Return (X, Y) of the center of cell containing provided text 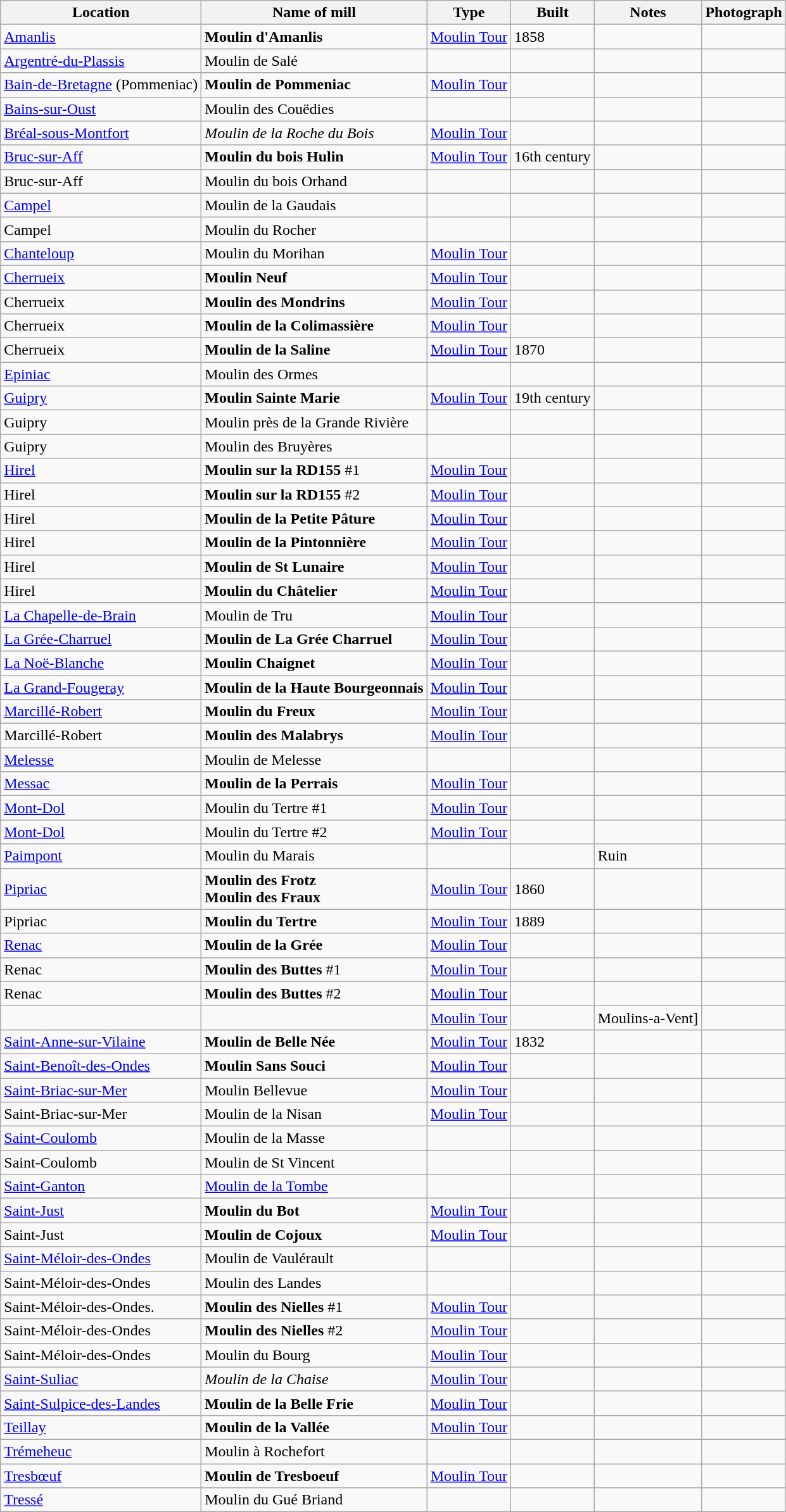
Moulin du Rocher (314, 229)
16th century (552, 157)
Moulin de Belle Née (314, 1042)
1858 (552, 37)
Moulin Neuf (314, 277)
Moulin de Salé (314, 61)
Melesse (101, 760)
Moulin de Melesse (314, 760)
Bains-sur-Oust (101, 109)
Saint-Benoît-des-Ondes (101, 1066)
Moulin des FrotzMoulin des Fraux (314, 889)
Notes (648, 13)
Moulins-a-Vent] (648, 1017)
Moulin du Gué Briand (314, 1500)
Moulin de Cojoux (314, 1235)
Saint-Suliac (101, 1379)
Trémeheuc (101, 1451)
Moulin Chaignet (314, 663)
Moulin sur la RD155 #2 (314, 495)
Moulin de la Tombe (314, 1187)
Tressé (101, 1500)
Paimpont (101, 856)
Moulin de la Perrais (314, 784)
La Grand-Fougeray (101, 687)
Moulin de la Belle Frie (314, 1403)
Moulin de Tresboeuf (314, 1476)
Moulin des Mondrins (314, 302)
Bain-de-Bretagne (Pommeniac) (101, 85)
Moulin de la Saline (314, 350)
Moulin de La Grée Charruel (314, 639)
Chanteloup (101, 253)
Moulin du bois Hulin (314, 157)
Moulin de la Nisan (314, 1114)
Moulin à Rochefort (314, 1451)
1870 (552, 350)
Moulin Sans Souci (314, 1066)
Moulin de la Masse (314, 1138)
Moulin des Nielles #1 (314, 1307)
Saint-Anne-sur-Vilaine (101, 1042)
Moulin du Marais (314, 856)
Moulin du Tertre #1 (314, 808)
Moulin des Buttes #1 (314, 969)
Moulin des Buttes #2 (314, 993)
Moulin du bois Orhand (314, 181)
Moulin de la Roche du Bois (314, 133)
Moulin du Morihan (314, 253)
Moulin du Châtelier (314, 591)
Moulin du Bot (314, 1211)
Moulin de la Colimassière (314, 326)
Ruin (648, 856)
Moulin de la Chaise (314, 1379)
Moulin du Tertre (314, 921)
Teillay (101, 1427)
Moulin Sainte Marie (314, 398)
Moulin de la Haute Bourgeonnais (314, 687)
Moulin de la Petite Pâture (314, 519)
Name of mill (314, 13)
Moulin des Nielles #2 (314, 1331)
La Chapelle-de-Brain (101, 615)
Moulin de St Lunaire (314, 567)
Saint-Ganton (101, 1187)
Tresbœuf (101, 1476)
Moulin de la Pintonnière (314, 543)
Photograph (744, 13)
Moulin de Pommeniac (314, 85)
Amanlis (101, 37)
1889 (552, 921)
Moulin d'Amanlis (314, 37)
Epiniac (101, 374)
1860 (552, 889)
Moulin de Vaulérault (314, 1259)
Moulin des Landes (314, 1283)
Saint-Sulpice-des-Landes (101, 1403)
Moulin de la Vallée (314, 1427)
Moulin sur la RD155 #1 (314, 470)
La Grée-Charruel (101, 639)
Messac (101, 784)
Moulin de Tru (314, 615)
Moulin des Malabrys (314, 736)
Moulin de la Gaudais (314, 205)
Moulin du Freux (314, 712)
1832 (552, 1042)
Moulin du Tertre #2 (314, 832)
Moulin des Ormes (314, 374)
Moulin des Bruyères (314, 446)
Saint-Méloir-des-Ondes. (101, 1307)
19th century (552, 398)
Moulin des Couëdies (314, 109)
Built (552, 13)
La Noë-Blanche (101, 663)
Moulin du Bourg (314, 1355)
Moulin près de la Grande Rivière (314, 422)
Type (469, 13)
Argentré-du-Plassis (101, 61)
Moulin Bellevue (314, 1090)
Bréal-sous-Montfort (101, 133)
Moulin de la Grée (314, 945)
Location (101, 13)
Moulin de St Vincent (314, 1162)
